Capture the cell that displays the provided text and extract its [X, Y] central coordinate. 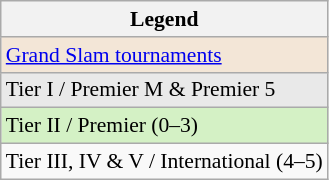
Legend [164, 19]
Tier I / Premier M & Premier 5 [164, 90]
Tier III, IV & V / International (4–5) [164, 162]
Tier II / Premier (0–3) [164, 126]
Grand Slam tournaments [164, 55]
